Provide the (x, y) coordinate of the cell's center where the given text is located.  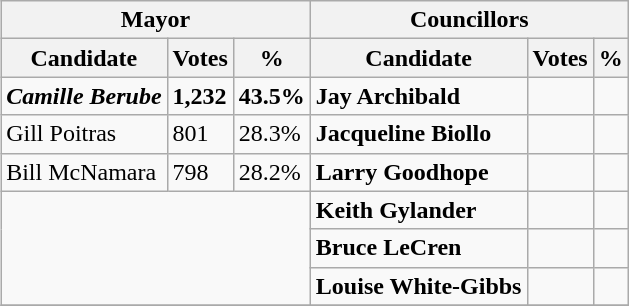
28.3% (272, 134)
Keith Gylander (418, 210)
Camille Berube (84, 96)
Mayor (156, 20)
798 (200, 172)
Councillors (469, 20)
Jay Archibald (418, 96)
Gill Poitras (84, 134)
28.2% (272, 172)
1,232 (200, 96)
Larry Goodhope (418, 172)
43.5% (272, 96)
801 (200, 134)
Bill McNamara (84, 172)
Jacqueline Biollo (418, 134)
Louise White-Gibbs (418, 286)
Bruce LeCren (418, 248)
